Return the [X, Y] coordinate for the center point of the cell that contains the specified text.  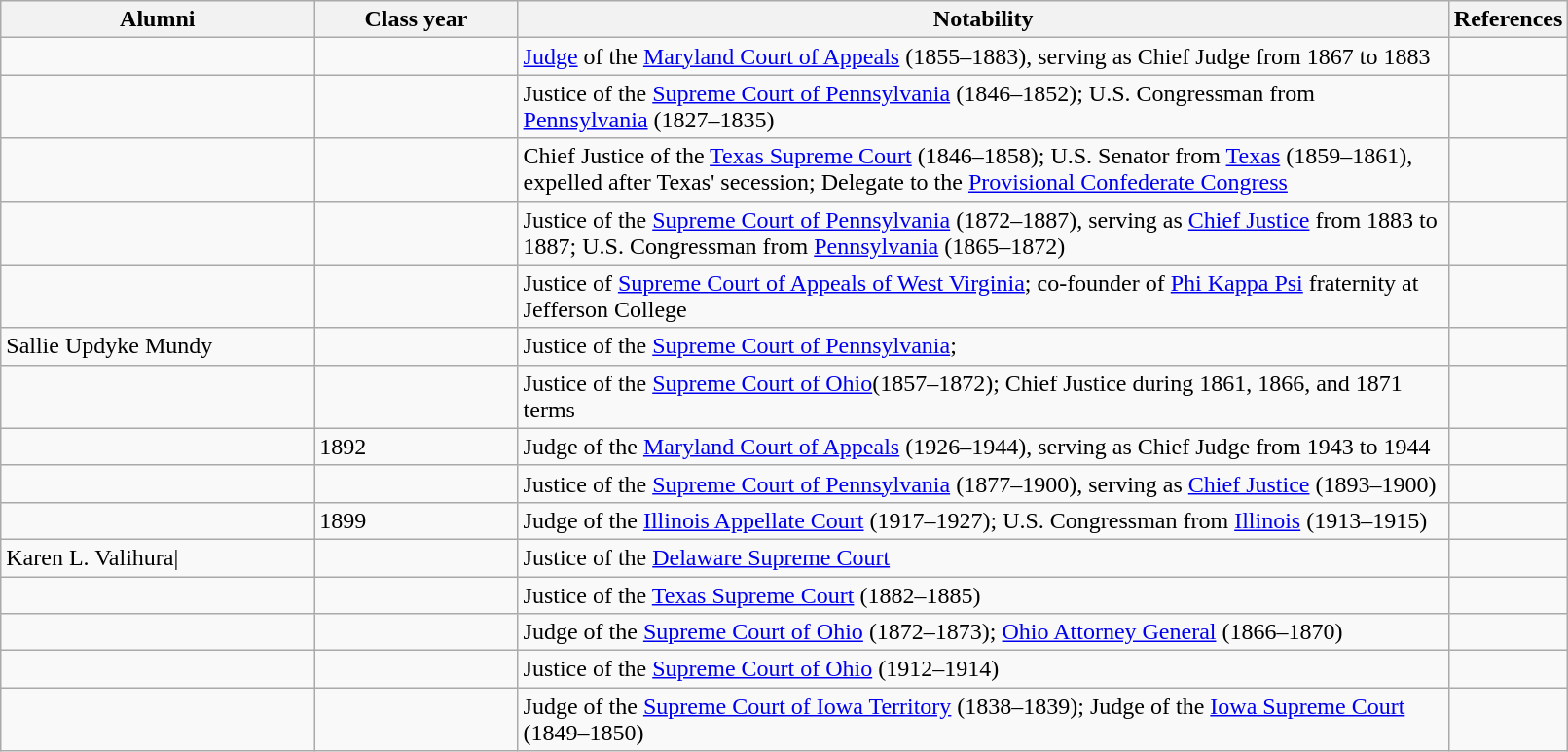
Judge of the Maryland Court of Appeals (1926–1944), serving as Chief Judge from 1943 to 1944 [983, 447]
Justice of the Supreme Court of Ohio(1857–1872); Chief Justice during 1861, 1866, and 1871 terms [983, 397]
Justice of the Supreme Court of Pennsylvania (1877–1900), serving as Chief Justice (1893–1900) [983, 483]
Alumni [158, 19]
Judge of the Supreme Court of Ohio (1872–1873); Ohio Attorney General (1866–1870) [983, 632]
Justice of the Delaware Supreme Court [983, 557]
Justice of the Texas Supreme Court (1882–1885) [983, 594]
References [1509, 19]
Judge of the Maryland Court of Appeals (1855–1883), serving as Chief Judge from 1867 to 1883 [983, 56]
Justice of the Supreme Court of Pennsylvania (1846–1852); U.S. Congressman from Pennsylvania (1827–1835) [983, 107]
Justice of the Supreme Court of Pennsylvania (1872–1887), serving as Chief Justice from 1883 to 1887; U.S. Congressman from Pennsylvania (1865–1872) [983, 233]
1899 [417, 520]
Justice of the Supreme Court of Ohio (1912–1914) [983, 669]
1892 [417, 447]
Karen L. Valihura| [158, 557]
Sallie Updyke Mundy [158, 346]
Class year [417, 19]
Justice of the Supreme Court of Pennsylvania; [983, 346]
Judge of the Supreme Court of Iowa Territory (1838–1839); Judge of the Iowa Supreme Court (1849–1850) [983, 720]
Judge of the Illinois Appellate Court (1917–1927); U.S. Congressman from Illinois (1913–1915) [983, 520]
Justice of Supreme Court of Appeals of West Virginia; co-founder of Phi Kappa Psi fraternity at Jefferson College [983, 296]
Notability [983, 19]
